Detect which cell encompasses the target text, then output its [X, Y] center coordinate. 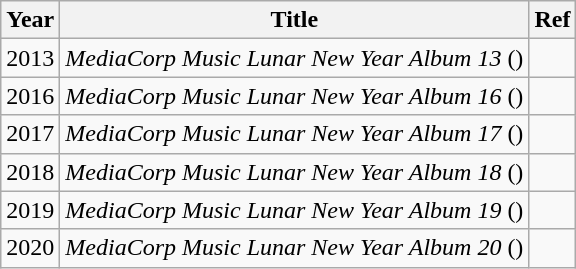
MediaCorp Music Lunar New Year Album 18 () [294, 172]
2019 [30, 210]
2017 [30, 134]
Year [30, 20]
MediaCorp Music Lunar New Year Album 17 () [294, 134]
MediaCorp Music Lunar New Year Album 19 () [294, 210]
MediaCorp Music Lunar New Year Album 20 () [294, 248]
MediaCorp Music Lunar New Year Album 13 () [294, 58]
2016 [30, 96]
Ref [552, 20]
2020 [30, 248]
2018 [30, 172]
Title [294, 20]
MediaCorp Music Lunar New Year Album 16 () [294, 96]
2013 [30, 58]
